Determine the (x, y) coordinate at the center of the cell enclosing the given text.  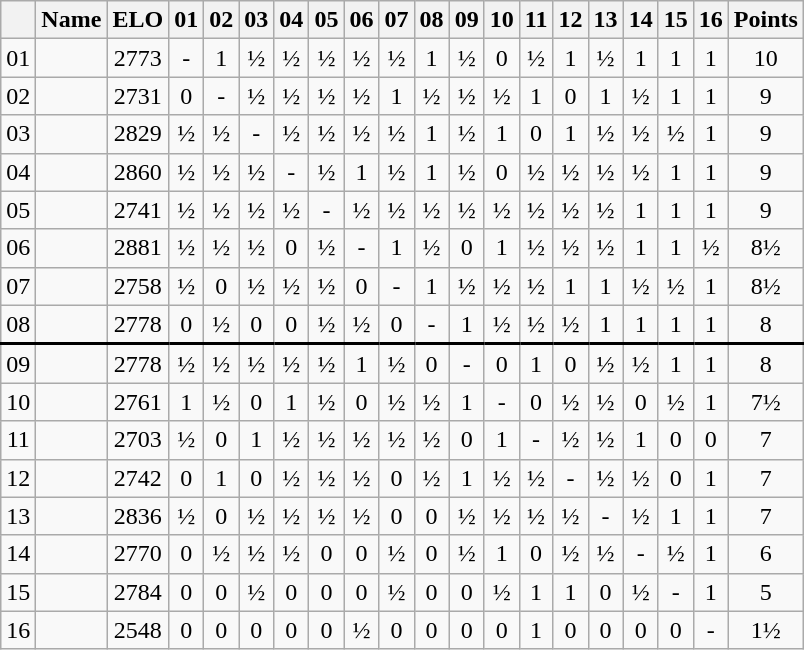
Name (72, 20)
2758 (138, 286)
1½ (766, 630)
2836 (138, 516)
2548 (138, 630)
6 (766, 554)
2761 (138, 402)
2742 (138, 478)
2703 (138, 440)
7½ (766, 402)
2770 (138, 554)
2773 (138, 58)
5 (766, 592)
ELO (138, 20)
2860 (138, 172)
2784 (138, 592)
Points (766, 20)
2741 (138, 210)
2881 (138, 248)
2731 (138, 96)
2829 (138, 134)
